Determine the [X, Y] coordinate at the center of the cell enclosing the given text.  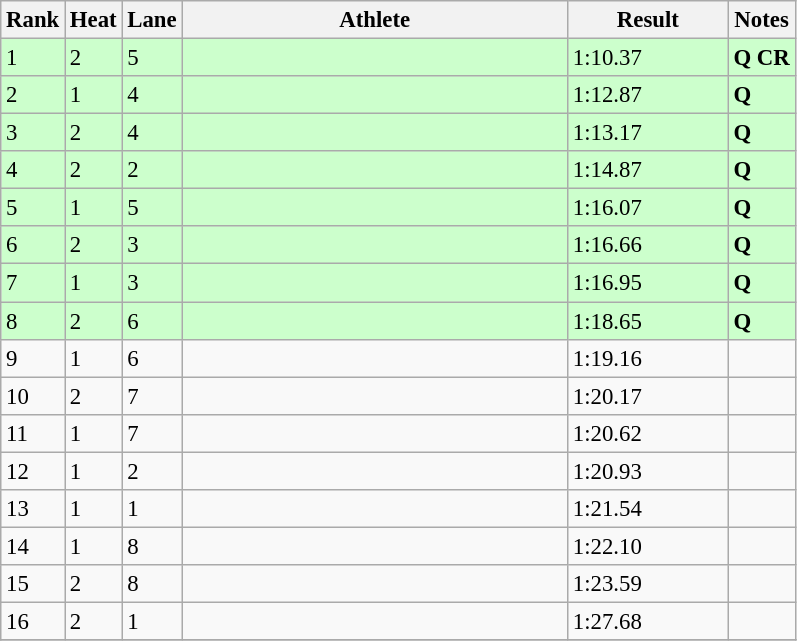
1:16.66 [648, 245]
1:21.54 [648, 509]
1:16.07 [648, 208]
9 [33, 358]
1:23.59 [648, 584]
Athlete [375, 20]
Notes [762, 20]
Rank [33, 20]
1:22.10 [648, 546]
1:20.17 [648, 396]
Result [648, 20]
11 [33, 433]
15 [33, 584]
10 [33, 396]
14 [33, 546]
Heat [94, 20]
1:12.87 [648, 95]
Lane [152, 20]
1:18.65 [648, 321]
1:20.93 [648, 471]
12 [33, 471]
1:13.17 [648, 133]
1:16.95 [648, 283]
1:27.68 [648, 621]
1:14.87 [648, 170]
1:20.62 [648, 433]
13 [33, 509]
1:10.37 [648, 58]
1:19.16 [648, 358]
Q CR [762, 58]
16 [33, 621]
